Search for the cell housing the specified text and yield its [X, Y] center coordinate. 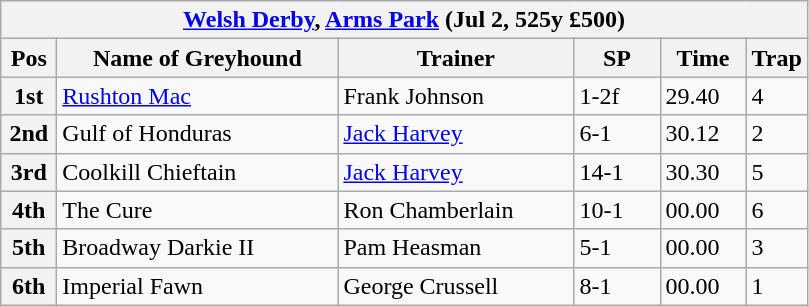
Trap [776, 58]
Pos [29, 58]
SP [617, 58]
Pam Heasman [456, 248]
6-1 [617, 134]
Frank Johnson [456, 96]
3rd [29, 172]
1-2f [617, 96]
4 [776, 96]
Rushton Mac [198, 96]
Broadway Darkie II [198, 248]
Name of Greyhound [198, 58]
Gulf of Honduras [198, 134]
6th [29, 286]
The Cure [198, 210]
Ron Chamberlain [456, 210]
Coolkill Chieftain [198, 172]
1 [776, 286]
5th [29, 248]
Time [703, 58]
29.40 [703, 96]
5 [776, 172]
4th [29, 210]
1st [29, 96]
30.12 [703, 134]
George Crussell [456, 286]
30.30 [703, 172]
10-1 [617, 210]
2nd [29, 134]
Imperial Fawn [198, 286]
2 [776, 134]
Welsh Derby, Arms Park (Jul 2, 525y £500) [404, 20]
6 [776, 210]
3 [776, 248]
Trainer [456, 58]
8-1 [617, 286]
14-1 [617, 172]
5-1 [617, 248]
